Return the (X, Y) coordinate for the center point of the cell that contains the specified text.  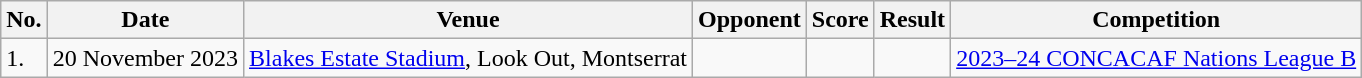
1. (24, 58)
No. (24, 20)
Score (840, 20)
2023–24 CONCACAF Nations League B (1156, 58)
Date (145, 20)
Venue (468, 20)
Opponent (750, 20)
Blakes Estate Stadium, Look Out, Montserrat (468, 58)
20 November 2023 (145, 58)
Competition (1156, 20)
Result (912, 20)
